Detect which cell encompasses the target text, then output its [x, y] center coordinate. 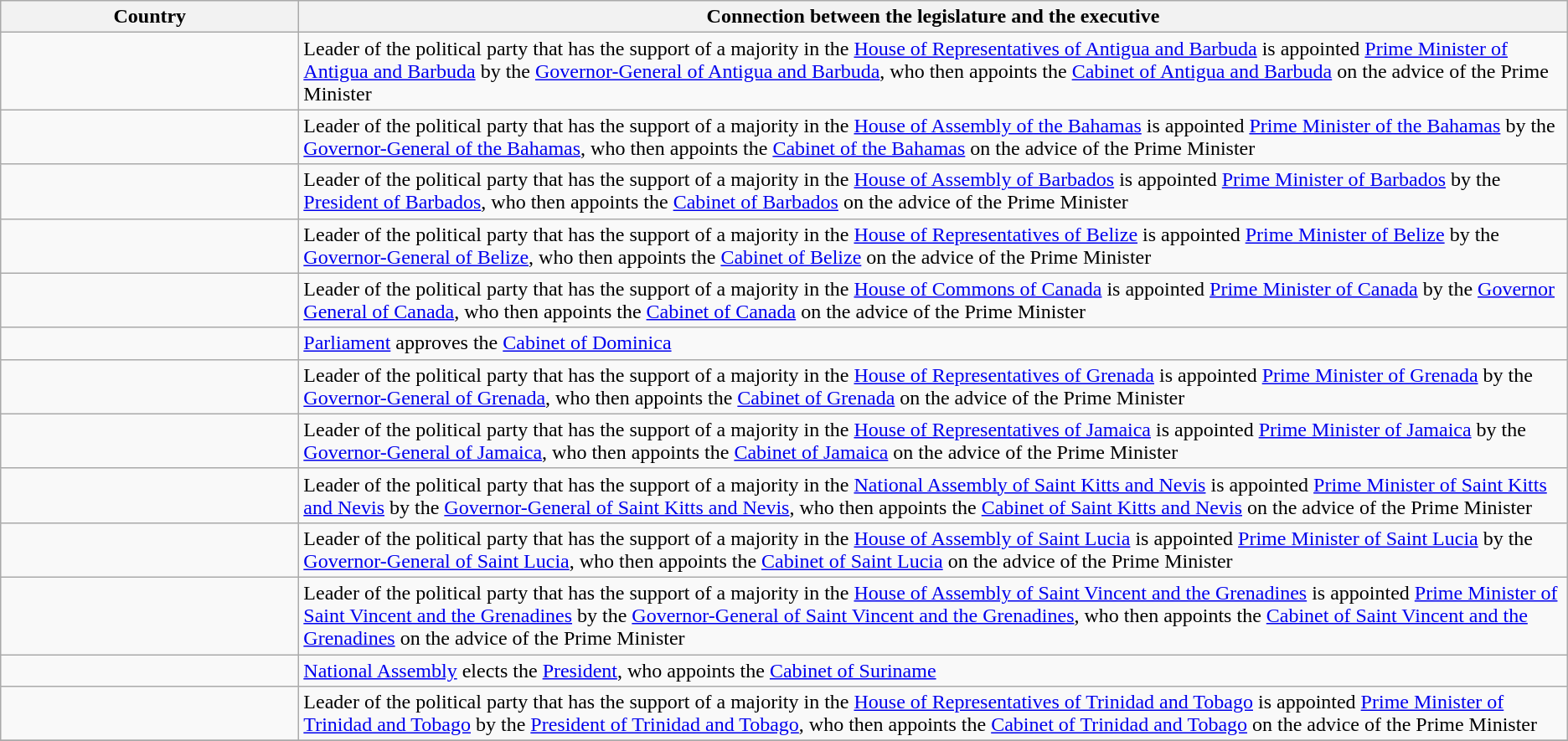
Parliament approves the Cabinet of Dominica [933, 343]
National Assembly elects the President, who appoints the Cabinet of Suriname [933, 671]
Connection between the legislature and the executive [933, 17]
Country [150, 17]
